Scan for the cell matching the given text and deliver its (x, y) coordinate at center. 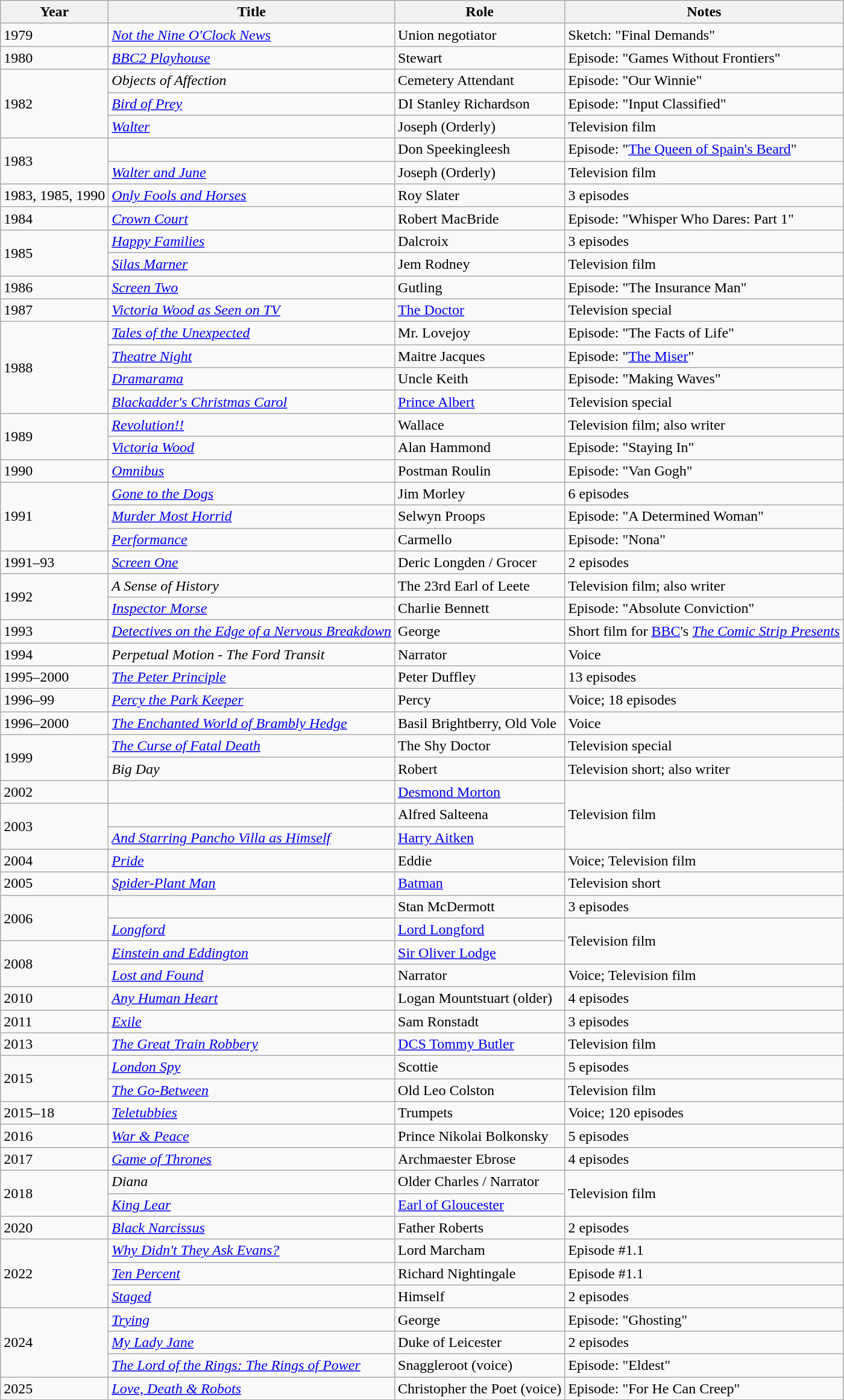
1986 (54, 287)
The Lord of the Rings: The Rings of Power (252, 1365)
1991 (54, 516)
Father Roberts (480, 1228)
War & Peace (252, 1136)
Episode: "Input Classified" (704, 104)
My Lady Jane (252, 1342)
Harry Aitken (480, 838)
Scottie (480, 1067)
Sketch: "Final Demands" (704, 35)
Mr. Lovejoy (480, 333)
Himself (480, 1296)
Perpetual Motion - The Ford Transit (252, 654)
Title (252, 12)
Maitre Jacques (480, 356)
Teletubbies (252, 1113)
Episode: "The Miser" (704, 356)
Basil Brightberry, Old Vole (480, 723)
Carmello (480, 539)
Episode: "Staying In" (704, 448)
Episode: "Ghosting" (704, 1319)
Black Narcissus (252, 1228)
Episode: "Whisper Who Dares: Part 1" (704, 218)
Gutling (480, 287)
Episode: "Eldest" (704, 1365)
Screen Two (252, 287)
2004 (54, 861)
And Starring Pancho Villa as Himself (252, 838)
2008 (54, 964)
1996–99 (54, 700)
6 episodes (704, 494)
The Great Train Robbery (252, 1044)
Short film for BBC's The Comic Strip Presents (704, 631)
Not the Nine O'Clock News (252, 35)
Silas Marner (252, 264)
1988 (54, 368)
1982 (54, 104)
DI Stanley Richardson (480, 104)
2013 (54, 1044)
Gone to the Dogs (252, 494)
Trumpets (480, 1113)
King Lear (252, 1205)
Longford (252, 929)
Postman Roulin (480, 471)
Prince Nikolai Bolkonsky (480, 1136)
Christopher the Poet (voice) (480, 1388)
Big Day (252, 769)
Exile (252, 1022)
Diana (252, 1182)
2024 (54, 1342)
Tales of the Unexpected (252, 333)
Episode: "Games Without Frontiers" (704, 58)
Episode: "The Queen of Spain's Beard" (704, 149)
Pride (252, 861)
Episode: "The Insurance Man" (704, 287)
Theatre Night (252, 356)
Deric Longden / Grocer (480, 562)
1992 (54, 597)
Bird of Prey (252, 104)
Inspector Morse (252, 608)
Victoria Wood (252, 448)
Older Charles / Narrator (480, 1182)
The Enchanted World of Brambly Hedge (252, 723)
Jem Rodney (480, 264)
Crown Court (252, 218)
Percy (480, 700)
1993 (54, 631)
Peter Duffley (480, 677)
Prince Albert (480, 402)
The Peter Principle (252, 677)
Voice; 120 episodes (704, 1113)
Cemetery Attendant (480, 81)
Robert MacBride (480, 218)
Episode: "Nona" (704, 539)
London Spy (252, 1067)
Murder Most Horrid (252, 516)
1983 (54, 161)
2016 (54, 1136)
Stewart (480, 58)
1995–2000 (54, 677)
Any Human Heart (252, 998)
Screen One (252, 562)
1985 (54, 253)
Eddie (480, 861)
2002 (54, 792)
Archmaester Ebrose (480, 1159)
Game of Thrones (252, 1159)
Episode: "Making Waves" (704, 379)
Wallace (480, 425)
1987 (54, 310)
Only Fools and Horses (252, 195)
Why Didn't They Ask Evans? (252, 1251)
Desmond Morton (480, 792)
Snaggleroot (voice) (480, 1365)
2018 (54, 1193)
Union negotiator (480, 35)
Staged (252, 1296)
Sir Oliver Lodge (480, 952)
Television short (704, 884)
Spider-Plant Man (252, 884)
Victoria Wood as Seen on TV (252, 310)
1990 (54, 471)
1979 (54, 35)
Objects of Affection (252, 81)
Stan McDermott (480, 906)
Love, Death & Robots (252, 1388)
Walter and June (252, 172)
The Go-Between (252, 1090)
Happy Families (252, 241)
The Curse of Fatal Death (252, 746)
Robert (480, 769)
2020 (54, 1228)
Roy Slater (480, 195)
1989 (54, 436)
Sam Ronstadt (480, 1022)
Episode: "Our Winnie" (704, 81)
Year (54, 12)
Duke of Leicester (480, 1342)
Ten Percent (252, 1273)
BBC2 Playhouse (252, 58)
2015 (54, 1079)
Performance (252, 539)
1980 (54, 58)
Don Speekingleesh (480, 149)
2003 (54, 826)
1983, 1985, 1990 (54, 195)
Revolution!! (252, 425)
Old Leo Colston (480, 1090)
Alan Hammond (480, 448)
Einstein and Eddington (252, 952)
1999 (54, 758)
Notes (704, 12)
Batman (480, 884)
Television short; also writer (704, 769)
1994 (54, 654)
2011 (54, 1022)
Earl of Gloucester (480, 1205)
Detectives on the Edge of a Nervous Breakdown (252, 631)
1984 (54, 218)
2022 (54, 1273)
Voice; 18 episodes (704, 700)
Uncle Keith (480, 379)
Omnibus (252, 471)
1991–93 (54, 562)
Episode: "A Determined Woman" (704, 516)
Episode: "For He Can Creep" (704, 1388)
Trying (252, 1319)
Lost and Found (252, 975)
2005 (54, 884)
Lord Marcham (480, 1251)
A Sense of History (252, 585)
The Shy Doctor (480, 746)
The 23rd Earl of Leete (480, 585)
Richard Nightingale (480, 1273)
Walter (252, 127)
Dramarama (252, 379)
Logan Mountstuart (older) (480, 998)
Selwyn Proops (480, 516)
2017 (54, 1159)
Episode: "The Facts of Life" (704, 333)
Episode: "Van Gogh" (704, 471)
DCS Tommy Butler (480, 1044)
Percy the Park Keeper (252, 700)
Alfred Salteena (480, 815)
The Doctor (480, 310)
Role (480, 12)
2010 (54, 998)
Blackadder's Christmas Carol (252, 402)
Dalcroix (480, 241)
2006 (54, 918)
1996–2000 (54, 723)
Lord Longford (480, 929)
Charlie Bennett (480, 608)
13 episodes (704, 677)
Episode: "Absolute Conviction" (704, 608)
2015–18 (54, 1113)
2025 (54, 1388)
Jim Morley (480, 494)
